Detect which cell encompasses the target text, then output its [X, Y] center coordinate. 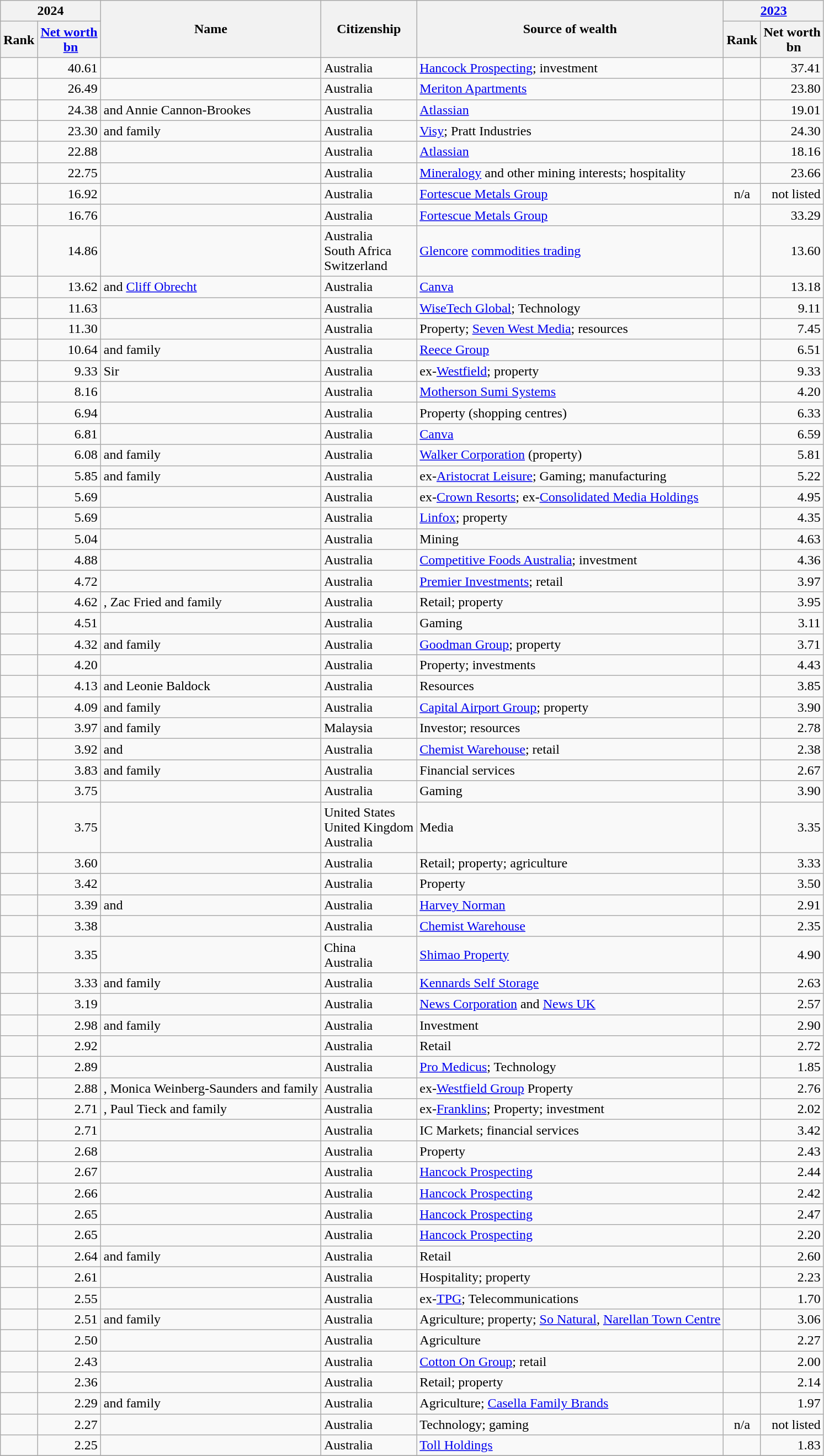
9.11 [792, 308]
Agriculture [570, 1340]
Investor; resources [570, 728]
Property; Seven West Media; resources [570, 329]
2.68 [69, 1151]
4.35 [792, 518]
and Annie Cannon-Brookes [211, 110]
1.70 [792, 1298]
5.85 [69, 476]
ex-TPG; Telecommunications [570, 1298]
3.11 [792, 623]
Competitive Foods Australia; investment [570, 560]
4.88 [69, 560]
3.19 [69, 1004]
14.86 [69, 251]
22.75 [69, 173]
6.81 [69, 434]
3.60 [69, 863]
1.83 [792, 1446]
Toll Holdings [570, 1446]
16.76 [69, 215]
3.06 [792, 1319]
24.38 [69, 110]
Citizenship [369, 29]
13.62 [69, 287]
2.60 [792, 1256]
Financial services [570, 770]
Shimao Property [570, 954]
1.85 [792, 1067]
Visy; Pratt Industries [570, 131]
11.30 [69, 329]
Resources [570, 686]
1.97 [792, 1404]
Agriculture; Casella Family Brands [570, 1404]
33.29 [792, 215]
4.13 [69, 686]
Agriculture; property; So Natural, Narellan Town Centre [570, 1319]
2.51 [69, 1319]
Name [211, 29]
4.62 [69, 602]
2.72 [792, 1046]
IC Markets; financial services [570, 1130]
5.22 [792, 476]
ex-Westfield Group Property [570, 1088]
2.23 [792, 1277]
2024 [51, 11]
2.76 [792, 1088]
3.39 [69, 905]
Chemist Warehouse; retail [570, 749]
Linfox; property [570, 518]
Motherson Sumi Systems [570, 392]
Source of wealth [570, 29]
Property; investments [570, 665]
5.04 [69, 539]
2.29 [69, 1404]
Malaysia [369, 728]
Kennards Self Storage [570, 983]
ex-Crown Resorts; ex-Consolidated Media Holdings [570, 497]
2.63 [792, 983]
2.66 [69, 1193]
40.61 [69, 68]
Investment [570, 1025]
2.14 [792, 1383]
Hospitality; property [570, 1277]
ex-Westfield; property [570, 371]
Chemist Warehouse [570, 926]
23.30 [69, 131]
2.55 [69, 1298]
News Corporation and News UK [570, 1004]
26.49 [69, 89]
13.60 [792, 251]
United StatesUnited KingdomAustralia [369, 827]
24.30 [792, 131]
11.63 [69, 308]
8.16 [69, 392]
3.71 [792, 644]
2.00 [792, 1361]
4.09 [69, 707]
13.18 [792, 287]
, Paul Tieck and family [211, 1109]
and Leonie Baldock [211, 686]
2.38 [792, 749]
4.36 [792, 560]
2.64 [69, 1256]
Capital Airport Group; property [570, 707]
4.32 [69, 644]
Glencore commodities trading [570, 251]
4.43 [792, 665]
Retail; property; agriculture [570, 863]
Technology; gaming [570, 1425]
2.92 [69, 1046]
2.88 [69, 1088]
3.83 [69, 770]
3.95 [792, 602]
2.47 [792, 1214]
6.51 [792, 350]
4.72 [69, 581]
10.64 [69, 350]
Pro Medicus; Technology [570, 1067]
18.16 [792, 152]
Hancock Prospecting; investment [570, 68]
23.66 [792, 173]
2.20 [792, 1235]
Mining [570, 539]
Mineralogy and other mining interests; hospitality [570, 173]
22.88 [69, 152]
2.35 [792, 926]
5.81 [792, 455]
Media [570, 827]
2.57 [792, 1004]
6.59 [792, 434]
3.92 [69, 749]
2.25 [69, 1446]
2.61 [69, 1277]
and Cliff Obrecht [211, 287]
, Monica Weinberg-Saunders and family [211, 1088]
2.98 [69, 1025]
3.85 [792, 686]
4.95 [792, 497]
2.50 [69, 1340]
Cotton On Group; retail [570, 1361]
6.08 [69, 455]
Property (shopping centres) [570, 413]
Meriton Apartments [570, 89]
2.78 [792, 728]
7.45 [792, 329]
6.33 [792, 413]
Harvey Norman [570, 905]
Premier Investments; retail [570, 581]
2.90 [792, 1025]
4.51 [69, 623]
16.92 [69, 194]
Sir [211, 371]
ex-Franklins; Property; investment [570, 1109]
2.89 [69, 1067]
AustraliaSouth AfricaSwitzerland [369, 251]
4.63 [792, 539]
ChinaAustralia [369, 954]
2.44 [792, 1172]
6.94 [69, 413]
19.01 [792, 110]
2.36 [69, 1383]
37.41 [792, 68]
2.91 [792, 905]
3.38 [69, 926]
4.90 [792, 954]
3.50 [792, 884]
Walker Corporation (property) [570, 455]
Reece Group [570, 350]
23.80 [792, 89]
Goodman Group; property [570, 644]
, Zac Fried and family [211, 602]
2.42 [792, 1193]
2023 [774, 11]
WiseTech Global; Technology [570, 308]
ex-Aristocrat Leisure; Gaming; manufacturing [570, 476]
2.02 [792, 1109]
